From the cell containing the given text, extract its center point as (x, y) coordinate. 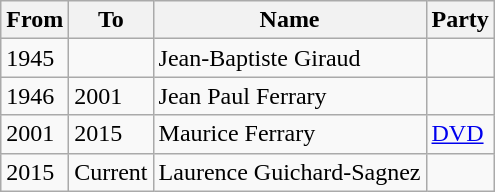
Jean Paul Ferrary (290, 96)
DVD (460, 134)
Current (111, 172)
To (111, 20)
Name (290, 20)
From (35, 20)
Laurence Guichard-Sagnez (290, 172)
1946 (35, 96)
Party (460, 20)
Jean-Baptiste Giraud (290, 58)
Maurice Ferrary (290, 134)
1945 (35, 58)
